Search for the cell housing the specified text and yield its (x, y) center coordinate. 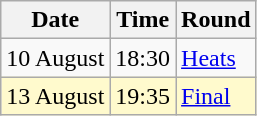
10 August (56, 58)
Round (216, 20)
Final (216, 96)
Heats (216, 58)
19:35 (143, 96)
Time (143, 20)
13 August (56, 96)
18:30 (143, 58)
Date (56, 20)
